From the cell containing the given text, extract its center point as [x, y] coordinate. 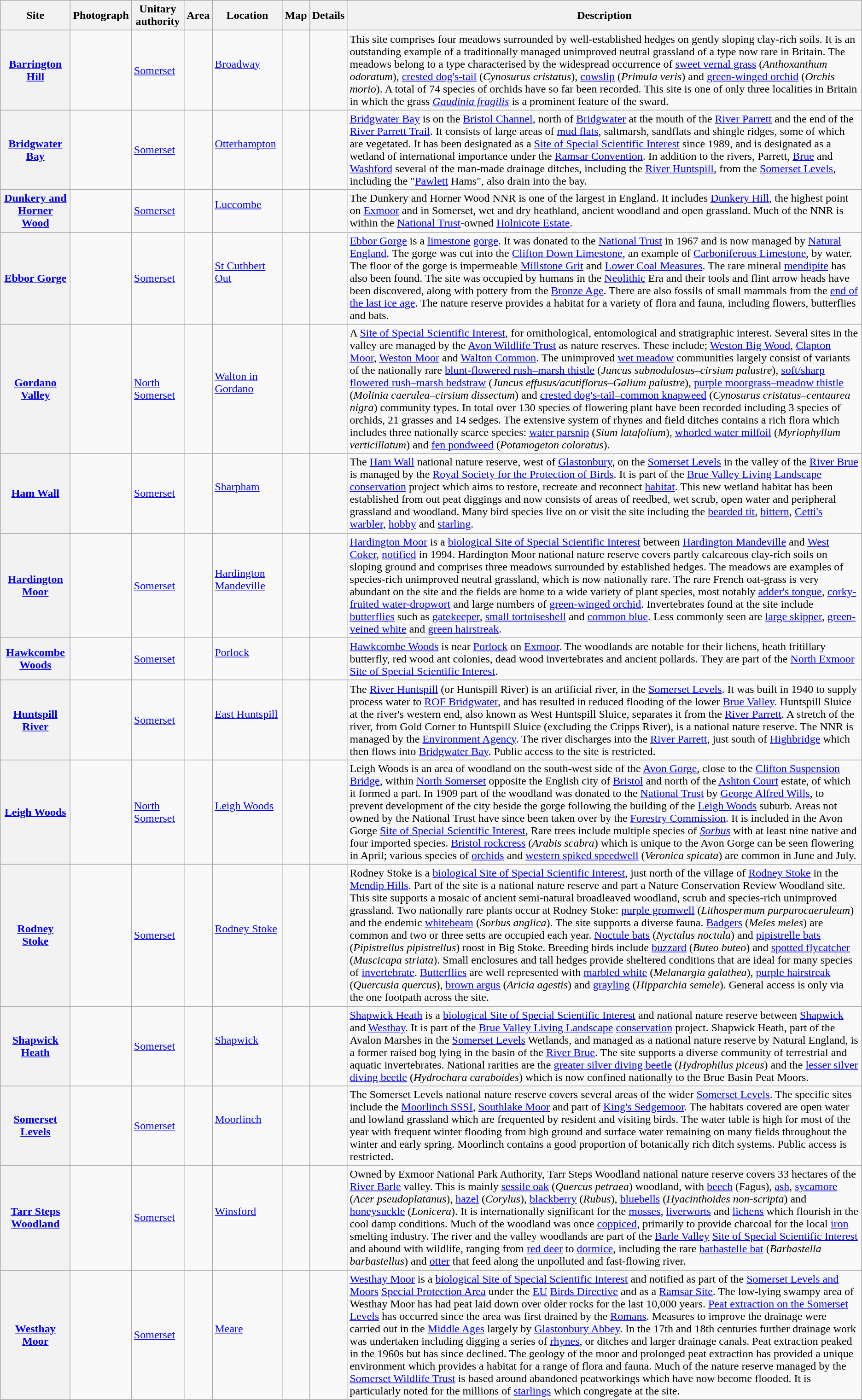
Winsford [247, 1218]
Shapwick [247, 1046]
Site [35, 16]
Map [296, 16]
Barrington Hill [35, 70]
Otterhampton [247, 150]
Luccombe [247, 211]
Broadway [247, 70]
East Huntspill [247, 720]
Sharpham [247, 494]
Photograph [101, 16]
Huntspill River [35, 720]
Location [247, 16]
Description [604, 16]
Hawkcombe Woods [35, 659]
Somerset Levels [35, 1126]
Westhay Moor [35, 1335]
Meare [247, 1335]
Tarr Steps Woodland [35, 1218]
Hardington Moor [35, 586]
Hardington Mandeville [247, 586]
Gordano Valley [35, 389]
Details [328, 16]
Ebbor Gorge [35, 278]
Unitary authority [157, 16]
St Cuthbert Out [247, 278]
Walton in Gordano [247, 389]
Ham Wall [35, 494]
Area [198, 16]
Porlock [247, 659]
Moorlinch [247, 1126]
Shapwick Heath [35, 1046]
Bridgwater Bay [35, 150]
Dunkery and Horner Wood [35, 211]
